Identify which cell holds the provided text, then report its [X, Y] central coordinate. 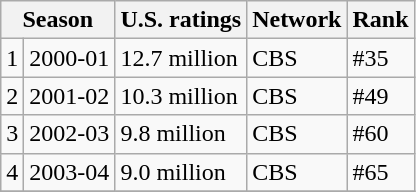
2003-04 [70, 172]
12.7 million [181, 58]
#49 [380, 96]
Season [58, 20]
9.8 million [181, 134]
4 [12, 172]
2001-02 [70, 96]
1 [12, 58]
#60 [380, 134]
2000-01 [70, 58]
2002-03 [70, 134]
Rank [380, 20]
10.3 million [181, 96]
9.0 million [181, 172]
2 [12, 96]
U.S. ratings [181, 20]
3 [12, 134]
Network [297, 20]
#65 [380, 172]
#35 [380, 58]
